Scan for the cell matching the given text and deliver its (X, Y) coordinate at center. 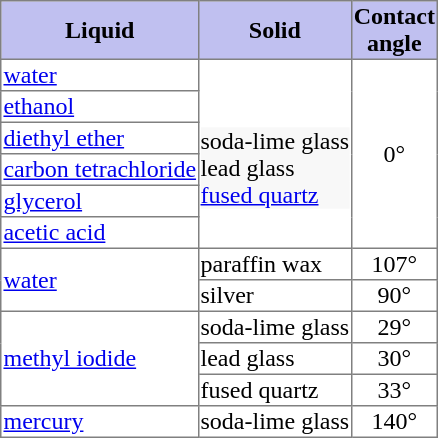
carbon tetrachloride (100, 170)
0° (394, 154)
methyl iodide (100, 358)
mercury (100, 422)
glycerol (100, 201)
paraffin wax (274, 264)
Solid (274, 30)
silver (274, 296)
acetic acid (100, 233)
90° (394, 296)
Contactangle (394, 30)
soda-lime glass lead glass fused quartz (274, 154)
29° (394, 327)
33° (394, 390)
140° (394, 422)
Liquid (100, 30)
diethyl ether (100, 138)
30° (394, 359)
ethanol (100, 107)
107° (394, 264)
